Return the [x, y] coordinate for the center point of the cell that contains the specified text.  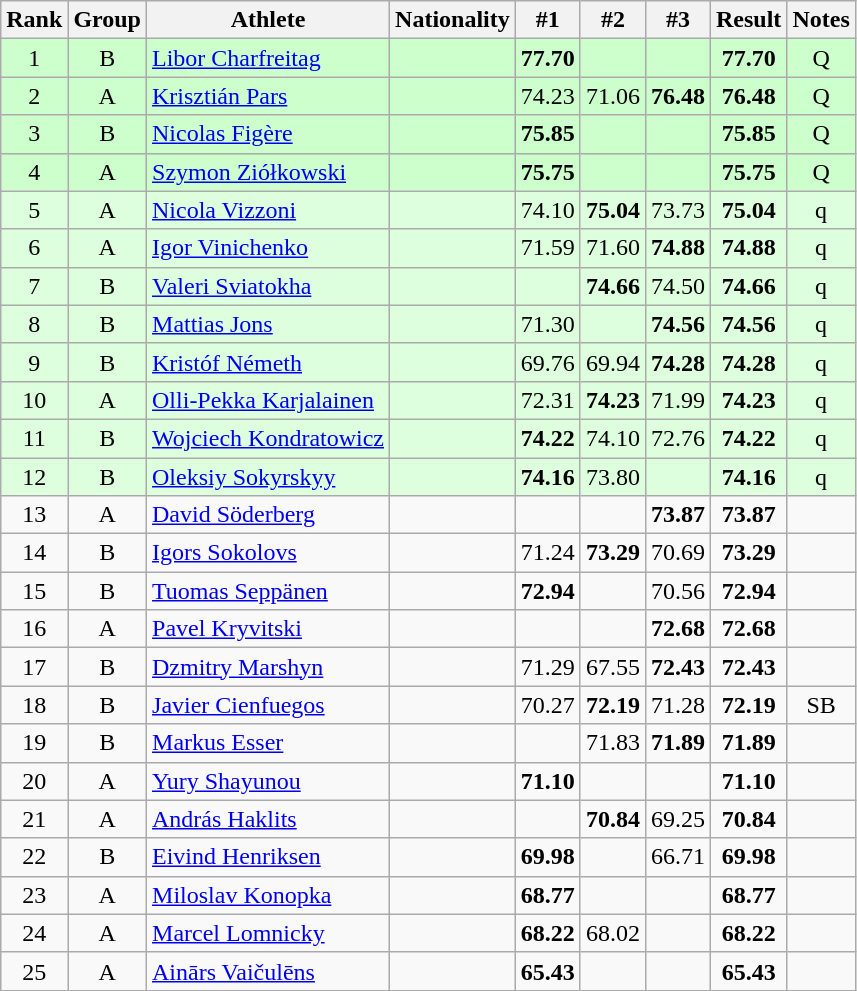
9 [34, 362]
8 [34, 324]
Mattias Jons [268, 324]
Szymon Ziółkowski [268, 172]
69.76 [548, 362]
24 [34, 933]
Markus Esser [268, 743]
72.76 [678, 438]
1 [34, 58]
Dzmitry Marshyn [268, 667]
71.29 [548, 667]
71.24 [548, 553]
70.69 [678, 553]
#3 [678, 20]
69.25 [678, 819]
25 [34, 971]
Nicolas Figère [268, 134]
Rank [34, 20]
11 [34, 438]
Pavel Kryvitski [268, 629]
19 [34, 743]
Group [108, 20]
Krisztián Pars [268, 96]
74.50 [678, 286]
Nicola Vizzoni [268, 210]
71.60 [612, 248]
71.99 [678, 400]
7 [34, 286]
71.30 [548, 324]
73.73 [678, 210]
67.55 [612, 667]
13 [34, 515]
Notes [821, 20]
72.31 [548, 400]
2 [34, 96]
70.56 [678, 591]
10 [34, 400]
14 [34, 553]
Wojciech Kondratowicz [268, 438]
68.02 [612, 933]
#2 [612, 20]
4 [34, 172]
70.27 [548, 705]
Javier Cienfuegos [268, 705]
22 [34, 857]
Kristóf Németh [268, 362]
David Söderberg [268, 515]
Valeri Sviatokha [268, 286]
Yury Shayunou [268, 781]
Igors Sokolovs [268, 553]
Eivind Henriksen [268, 857]
Miloslav Konopka [268, 895]
3 [34, 134]
András Haklits [268, 819]
SB [821, 705]
15 [34, 591]
Tuomas Seppänen [268, 591]
21 [34, 819]
6 [34, 248]
#1 [548, 20]
Ainārs Vaičulēns [268, 971]
Libor Charfreitag [268, 58]
Athlete [268, 20]
Oleksiy Sokyrskyy [268, 477]
71.06 [612, 96]
18 [34, 705]
Nationality [453, 20]
66.71 [678, 857]
23 [34, 895]
20 [34, 781]
16 [34, 629]
Olli-Pekka Karjalainen [268, 400]
12 [34, 477]
Marcel Lomnicky [268, 933]
73.80 [612, 477]
17 [34, 667]
71.59 [548, 248]
69.94 [612, 362]
Result [748, 20]
71.83 [612, 743]
5 [34, 210]
71.28 [678, 705]
Igor Vinichenko [268, 248]
